Scan for the cell matching the given text and deliver its [x, y] coordinate at center. 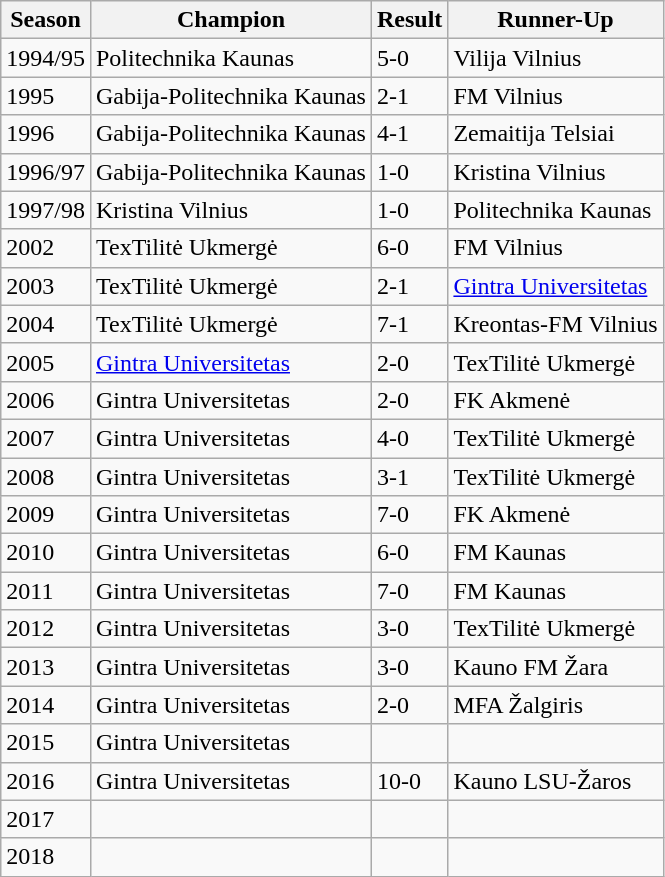
1996 [46, 134]
2015 [46, 743]
2011 [46, 591]
Zemaitija Telsiai [556, 134]
MFA Žalgiris [556, 705]
2013 [46, 667]
10-0 [409, 781]
1997/98 [46, 210]
2009 [46, 515]
Kauno LSU-Žaros [556, 781]
2012 [46, 629]
4-1 [409, 134]
2008 [46, 477]
7-1 [409, 324]
Season [46, 20]
2003 [46, 286]
Kreontas-FM Vilnius [556, 324]
Vilija Vilnius [556, 58]
1994/95 [46, 58]
1995 [46, 96]
2005 [46, 362]
2018 [46, 857]
2014 [46, 705]
2010 [46, 553]
1996/97 [46, 172]
Champion [230, 20]
2007 [46, 438]
2002 [46, 248]
Runner-Up [556, 20]
2004 [46, 324]
4-0 [409, 438]
2006 [46, 400]
5-0 [409, 58]
Kauno FM Žara [556, 667]
2016 [46, 781]
Result [409, 20]
3-1 [409, 477]
2017 [46, 819]
